Determine the (x, y) coordinate at the center of the cell enclosing the given text.  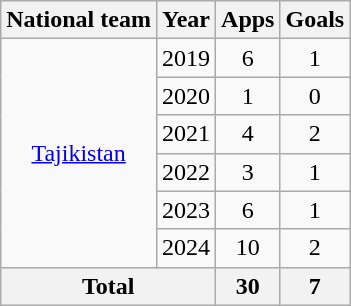
4 (248, 134)
Total (108, 286)
2021 (186, 134)
Year (186, 20)
2019 (186, 58)
0 (315, 96)
National team (79, 20)
30 (248, 286)
7 (315, 286)
2023 (186, 210)
Goals (315, 20)
10 (248, 248)
Tajikistan (79, 153)
2024 (186, 248)
Apps (248, 20)
2020 (186, 96)
3 (248, 172)
2022 (186, 172)
